From the cell containing the given text, extract its center point as [x, y] coordinate. 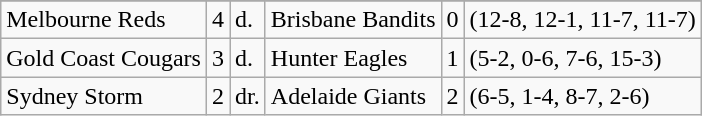
0 [452, 20]
(5-2, 0-6, 7-6, 15-3) [582, 58]
1 [452, 58]
Gold Coast Cougars [104, 58]
Hunter Eagles [353, 58]
(6-5, 1-4, 8-7, 2-6) [582, 96]
(12-8, 12-1, 11-7, 11-7) [582, 20]
3 [218, 58]
Sydney Storm [104, 96]
dr. [248, 96]
Brisbane Bandits [353, 20]
4 [218, 20]
Melbourne Reds [104, 20]
Adelaide Giants [353, 96]
